From the cell containing the given text, extract its center point as [x, y] coordinate. 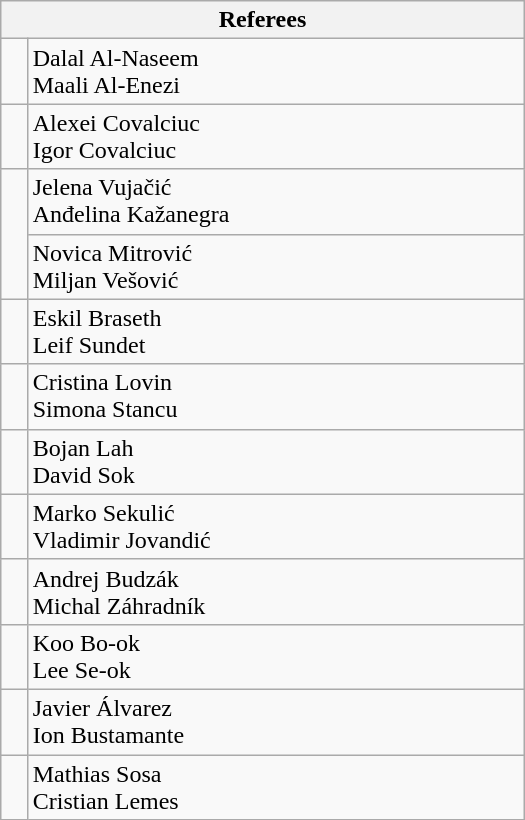
Alexei CovalciucIgor Covalciuc [276, 136]
Bojan LahDavid Sok [276, 462]
Jelena VujačićAnđelina Kažanegra [276, 202]
Mathias SosaCristian Lemes [276, 786]
Andrej BudzákMichal Záhradník [276, 592]
Referees [263, 20]
Cristina LovinSimona Stancu [276, 396]
Dalal Al-NaseemMaali Al-Enezi [276, 72]
Marko SekulićVladimir Jovandić [276, 526]
Novica MitrovićMiljan Vešović [276, 266]
Eskil BrasethLeif Sundet [276, 332]
Koo Bo-okLee Se-ok [276, 656]
Javier ÁlvarezIon Bustamante [276, 722]
